Output the [x, y] coordinate of the center of the cell containing the given text.  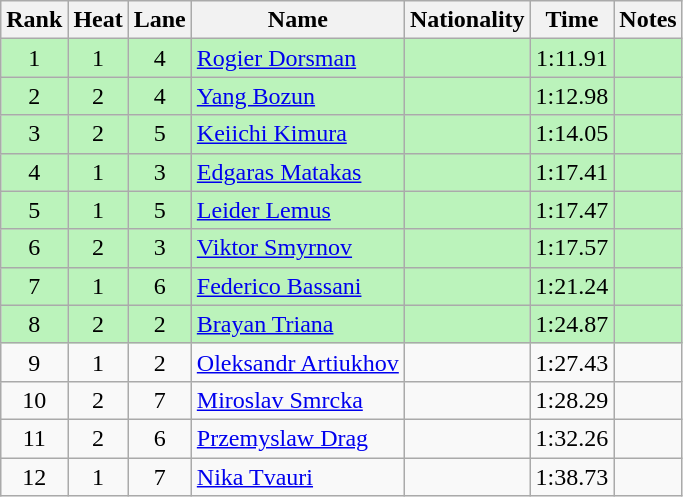
Keiichi Kimura [298, 134]
10 [34, 400]
1:27.43 [572, 362]
1:32.26 [572, 438]
1:11.91 [572, 58]
Nationality [467, 20]
1:21.24 [572, 286]
9 [34, 362]
Leider Lemus [298, 210]
Miroslav Smrcka [298, 400]
Nika Tvauri [298, 477]
Federico Bassani [298, 286]
12 [34, 477]
1:17.47 [572, 210]
Edgaras Matakas [298, 172]
Brayan Triana [298, 324]
Yang Bozun [298, 96]
Notes [648, 20]
Heat [98, 20]
Time [572, 20]
1:17.57 [572, 248]
1:14.05 [572, 134]
1:17.41 [572, 172]
11 [34, 438]
Name [298, 20]
1:28.29 [572, 400]
Rank [34, 20]
Lane [160, 20]
Rogier Dorsman [298, 58]
1:24.87 [572, 324]
Przemyslaw Drag [298, 438]
Oleksandr Artiukhov [298, 362]
1:38.73 [572, 477]
8 [34, 324]
1:12.98 [572, 96]
Viktor Smyrnov [298, 248]
